Detect which cell encompasses the target text, then output its (X, Y) center coordinate. 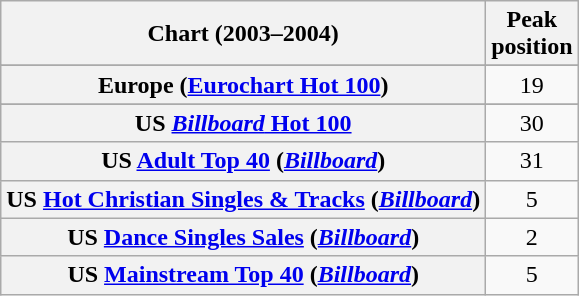
2 (532, 237)
US Hot Christian Singles & Tracks (Billboard) (244, 199)
30 (532, 123)
US Billboard Hot 100 (244, 123)
19 (532, 85)
Peakposition (532, 34)
31 (532, 161)
US Mainstream Top 40 (Billboard) (244, 275)
US Dance Singles Sales (Billboard) (244, 237)
US Adult Top 40 (Billboard) (244, 161)
Chart (2003–2004) (244, 34)
Europe (Eurochart Hot 100) (244, 85)
